Scan for the cell matching the given text and deliver its [x, y] coordinate at center. 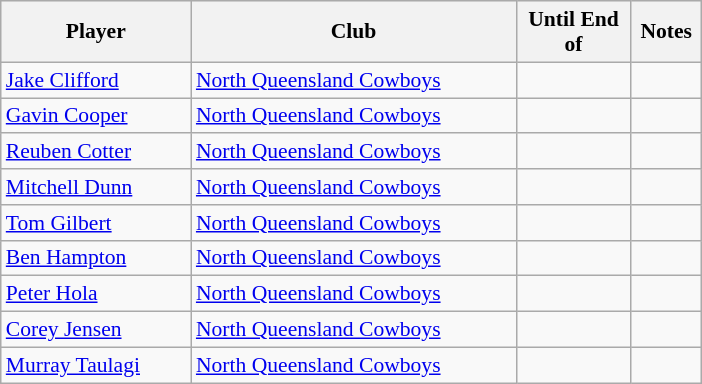
Corey Jensen [96, 330]
Notes [666, 32]
Peter Hola [96, 294]
Gavin Cooper [96, 116]
Tom Gilbert [96, 223]
Murray Taulagi [96, 365]
Ben Hampton [96, 258]
Until End of [574, 32]
Club [354, 32]
Player [96, 32]
Jake Clifford [96, 80]
Mitchell Dunn [96, 187]
Reuben Cotter [96, 152]
